Search for the cell housing the specified text and yield its [X, Y] center coordinate. 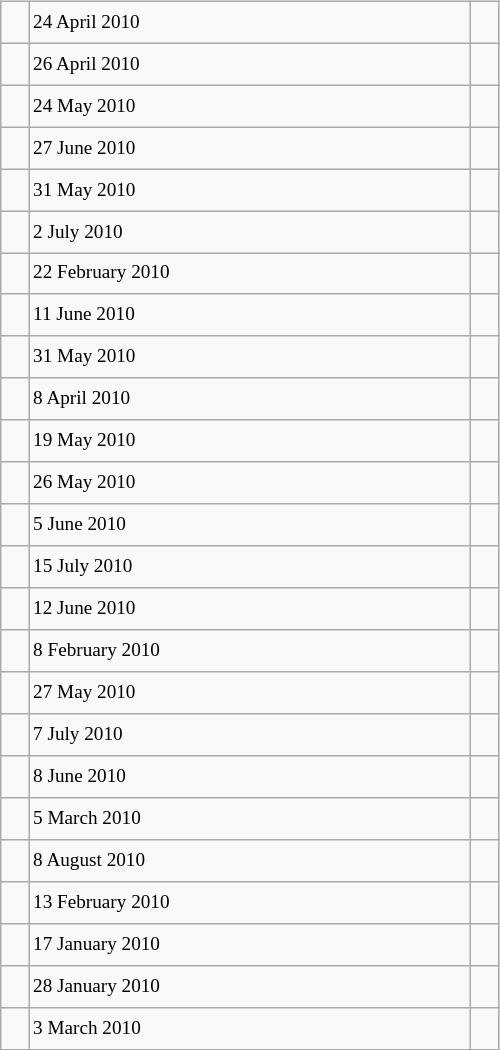
19 May 2010 [249, 441]
26 May 2010 [249, 483]
12 June 2010 [249, 609]
15 July 2010 [249, 567]
27 May 2010 [249, 693]
22 February 2010 [249, 274]
26 April 2010 [249, 64]
5 March 2010 [249, 819]
17 January 2010 [249, 944]
3 March 2010 [249, 1028]
24 May 2010 [249, 106]
27 June 2010 [249, 148]
2 July 2010 [249, 232]
28 January 2010 [249, 986]
8 April 2010 [249, 399]
13 February 2010 [249, 902]
7 July 2010 [249, 735]
8 February 2010 [249, 651]
8 June 2010 [249, 777]
5 June 2010 [249, 525]
11 June 2010 [249, 315]
24 April 2010 [249, 22]
8 August 2010 [249, 861]
